For the text-containing cell, return its midpoint in (X, Y) coordinate format. 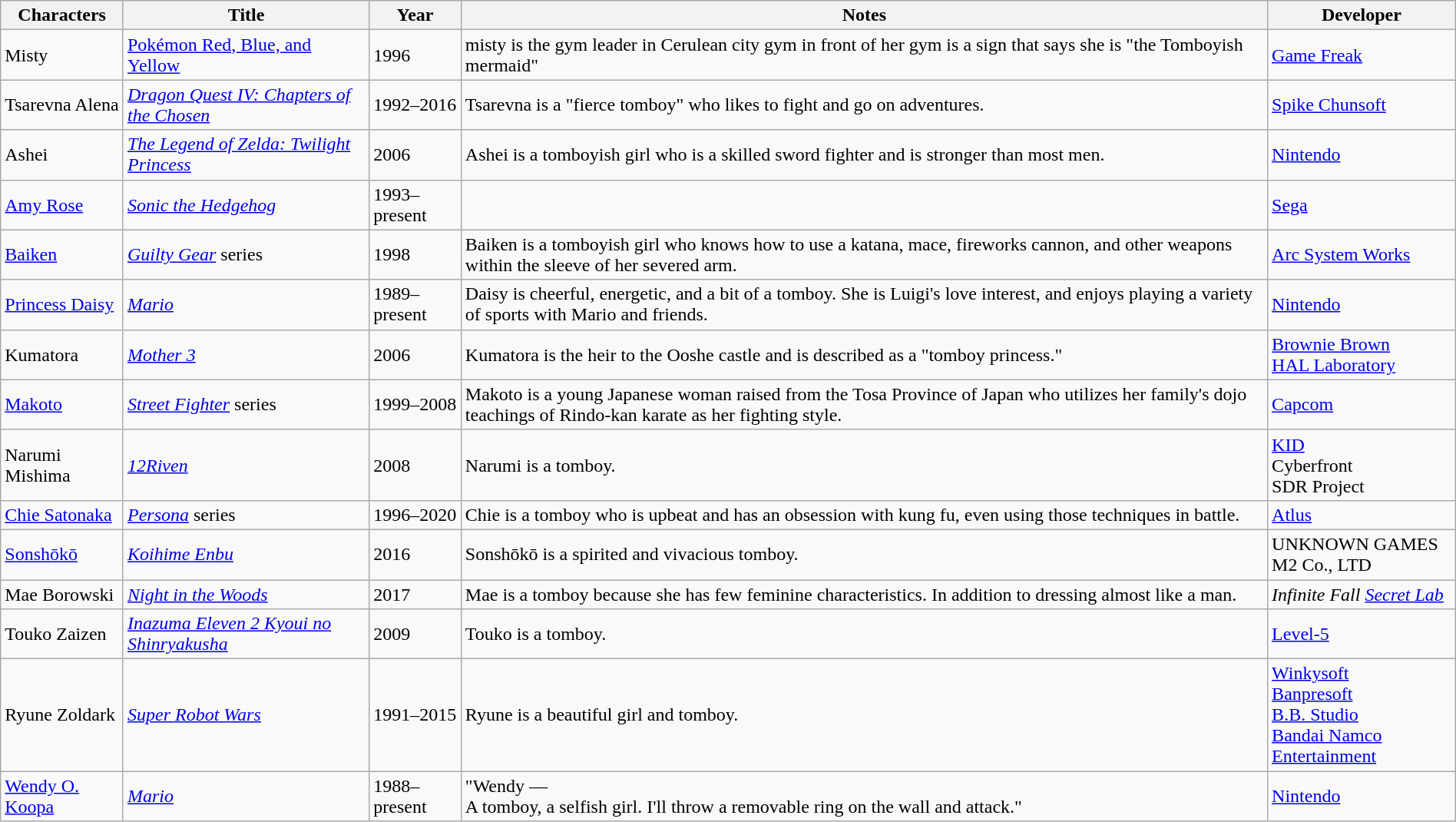
12Riven (246, 465)
Game Freak (1362, 55)
misty is the gym leader in Cerulean city gym in front of her gym is a sign that says she is "the Tomboyish mermaid" (864, 55)
Arc System Works (1362, 255)
Inazuma Eleven 2 Kyoui no Shinryakusha (246, 635)
Winkysoft Banpresoft B.B. Studio Bandai Namco Entertainment (1362, 715)
UNKNOWN GAMES M2 Co., LTD (1362, 555)
Sonshōkō (62, 555)
Sonic the Hedgehog (246, 204)
Developer (1362, 15)
Makoto (62, 404)
Misty (62, 55)
Super Robot Wars (246, 715)
Night in the Woods (246, 594)
Kumatora is the heir to the Ooshe castle and is described as a "tomboy princess." (864, 355)
Narumi Mishima (62, 465)
1991–2015 (415, 715)
Ashei is a tomboyish girl who is a skilled sword fighter and is stronger than most men. (864, 155)
Pokémon Red, Blue, and Yellow (246, 55)
The Legend of Zelda: Twilight Princess (246, 155)
Spike Chunsoft (1362, 104)
1998 (415, 255)
1989–present (415, 304)
1999–2008 (415, 404)
Dragon Quest IV: Chapters of the Chosen (246, 104)
Characters (62, 15)
1996 (415, 55)
Guilty Gear series (246, 255)
Mae Borowski (62, 594)
Tsarevna Alena (62, 104)
Notes (864, 15)
Touko Zaizen (62, 635)
Mae is a tomboy because she has few feminine characteristics. In addition to dressing almost like a man. (864, 594)
Title (246, 15)
Narumi is a tomboy. (864, 465)
Atlus (1362, 515)
Baiken (62, 255)
Ryune Zoldark (62, 715)
Chie Satonaka (62, 515)
2017 (415, 594)
Wendy O. Koopa (62, 796)
Kumatora (62, 355)
Koihime Enbu (246, 555)
1992–2016 (415, 104)
Tsarevna is a "fierce tomboy" who likes to fight and go on adventures. (864, 104)
1993–present (415, 204)
Brownie Brown HAL Laboratory (1362, 355)
Capcom (1362, 404)
Year (415, 15)
Princess Daisy (62, 304)
2016 (415, 555)
Level-5 (1362, 635)
Daisy is cheerful, energetic, and a bit of a tomboy. She is Luigi's love interest, and enjoys playing a variety of sports with Mario and friends. (864, 304)
Ryune is a beautiful girl and tomboy. (864, 715)
"Wendy —A tomboy, a selfish girl. I'll throw a removable ring on the wall and attack." (864, 796)
Sonshōkō is a spirited and vivacious tomboy. (864, 555)
Baiken is a tomboyish girl who knows how to use a katana, mace, fireworks cannon, and other weapons within the sleeve of her severed arm. (864, 255)
Persona series (246, 515)
1996–2020 (415, 515)
Sega (1362, 204)
2008 (415, 465)
1988–present (415, 796)
Touko is a tomboy. (864, 635)
Ashei (62, 155)
KID Cyberfront SDR Project (1362, 465)
Mother 3 (246, 355)
Infinite Fall Secret Lab (1362, 594)
Street Fighter series (246, 404)
2009 (415, 635)
Amy Rose (62, 204)
Chie is a tomboy who is upbeat and has an obsession with kung fu, even using those techniques in battle. (864, 515)
